Identify which cell holds the provided text, then report its (x, y) central coordinate. 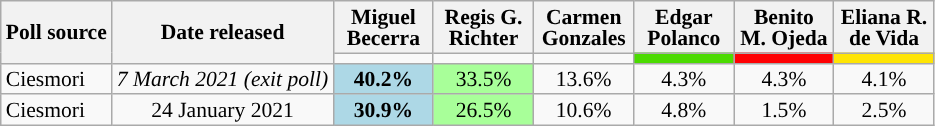
10.6% (584, 110)
Carmen Gonzales (584, 27)
Poll source (56, 32)
7 March 2021 (exit poll) (223, 78)
Benito M. Ojeda (784, 27)
Regis G. Richter (483, 27)
33.5% (483, 78)
13.6% (584, 78)
1.5% (784, 110)
Edgar Polanco (684, 27)
26.5% (483, 110)
4.8% (684, 110)
Miguel Becerra (383, 27)
Eliana R. de Vida (884, 27)
30.9% (383, 110)
Date released (223, 32)
2.5% (884, 110)
24 January 2021 (223, 110)
4.1% (884, 78)
40.2% (383, 78)
